For the text-containing cell, return its midpoint in [x, y] coordinate format. 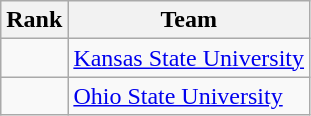
Rank [34, 20]
Team [189, 20]
Ohio State University [189, 96]
Kansas State University [189, 58]
